Extract the (x, y) coordinate from the center of the cell holding the provided text.  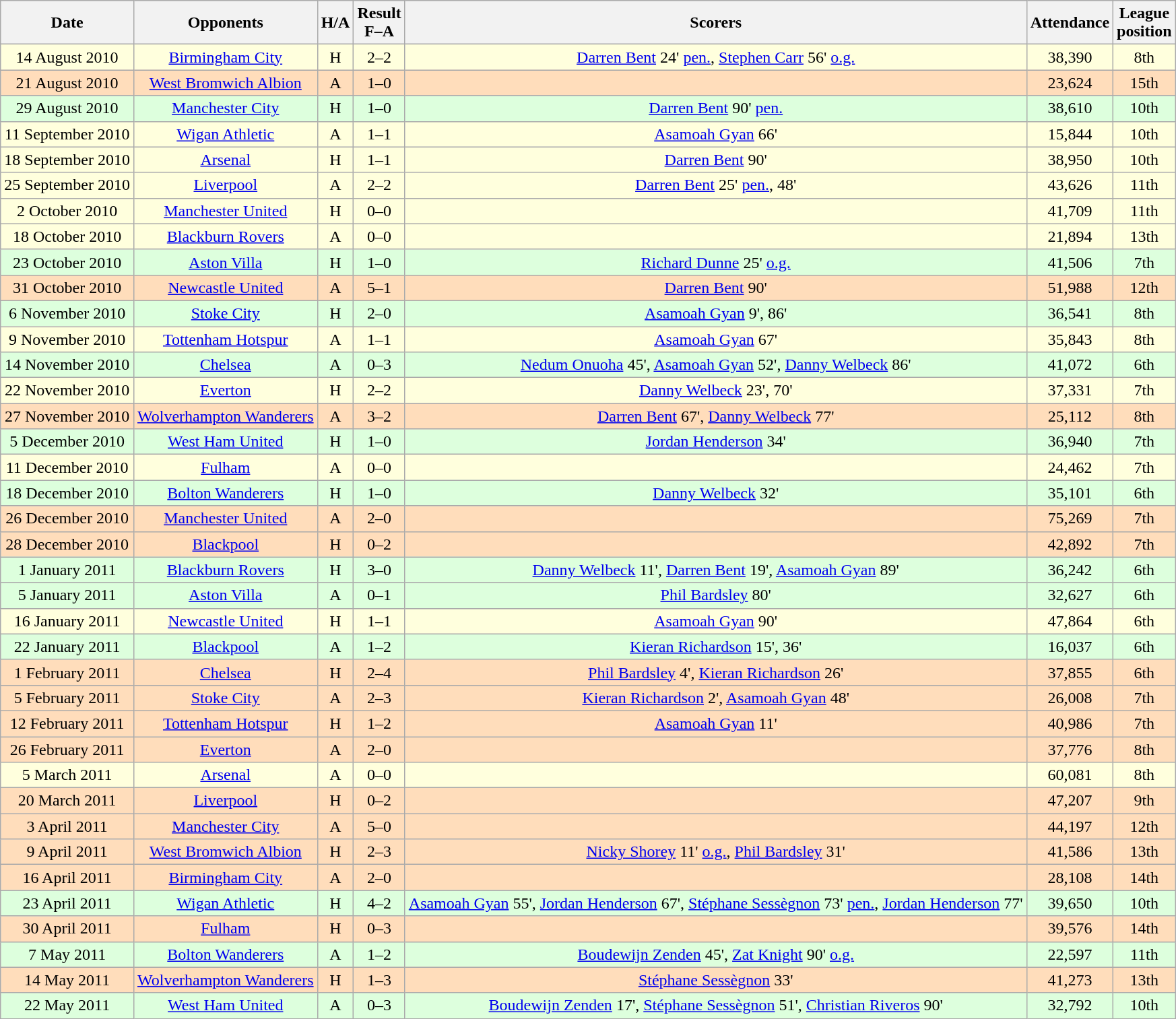
41,709 (1070, 211)
15th (1144, 83)
47,207 (1070, 801)
22,597 (1070, 954)
Richard Dunne 25' o.g. (715, 262)
42,892 (1070, 544)
Danny Welbeck 11', Darren Bent 19', Asamoah Gyan 89' (715, 570)
Danny Welbeck 32' (715, 493)
20 March 2011 (67, 801)
5–1 (379, 288)
Asamoah Gyan 11' (715, 723)
Asamoah Gyan 90' (715, 621)
12 February 2011 (67, 723)
Boudewijn Zenden 17', Stéphane Sessègnon 51', Christian Riveros 90' (715, 1006)
9 November 2010 (67, 339)
36,541 (1070, 313)
35,101 (1070, 493)
5–0 (379, 826)
23 April 2011 (67, 903)
5 December 2010 (67, 442)
11 December 2010 (67, 467)
26 February 2011 (67, 750)
4–2 (379, 903)
9th (1144, 801)
Boudewijn Zenden 45', Zat Knight 90' o.g. (715, 954)
1–3 (379, 980)
ResultF–A (379, 23)
47,864 (1070, 621)
38,950 (1070, 160)
3–0 (379, 570)
2–4 (379, 672)
22 January 2011 (67, 647)
32,792 (1070, 1006)
28 December 2010 (67, 544)
15,844 (1070, 134)
28,108 (1070, 878)
9 April 2011 (67, 852)
32,627 (1070, 595)
26,008 (1070, 698)
18 September 2010 (67, 160)
7 May 2011 (67, 954)
31 October 2010 (67, 288)
38,610 (1070, 108)
44,197 (1070, 826)
1 January 2011 (67, 570)
Darren Bent 90' pen. (715, 108)
16 April 2011 (67, 878)
24,462 (1070, 467)
Asamoah Gyan 66' (715, 134)
14 November 2010 (67, 365)
Attendance (1070, 23)
22 May 2011 (67, 1006)
41,273 (1070, 980)
35,843 (1070, 339)
3 April 2011 (67, 826)
Asamoah Gyan 9', 86' (715, 313)
Asamoah Gyan 67' (715, 339)
3–2 (379, 416)
H/A (335, 23)
5 March 2011 (67, 775)
60,081 (1070, 775)
Nedum Onuoha 45', Asamoah Gyan 52', Danny Welbeck 86' (715, 365)
Darren Bent 24' pen., Stephen Carr 56' o.g. (715, 57)
30 April 2011 (67, 929)
11 September 2010 (67, 134)
41,072 (1070, 365)
0–1 (379, 595)
Asamoah Gyan 55', Jordan Henderson 67', Stéphane Sessègnon 73' pen., Jordan Henderson 77' (715, 903)
21 August 2010 (67, 83)
Nicky Shorey 11' o.g., Phil Bardsley 31' (715, 852)
25 September 2010 (67, 185)
22 November 2010 (67, 391)
39,576 (1070, 929)
5 February 2011 (67, 698)
Scorers (715, 23)
75,269 (1070, 519)
25,112 (1070, 416)
40,986 (1070, 723)
38,390 (1070, 57)
Phil Bardsley 4', Kieran Richardson 26' (715, 672)
Kieran Richardson 15', 36' (715, 647)
36,242 (1070, 570)
Stéphane Sessègnon 33' (715, 980)
Phil Bardsley 80' (715, 595)
Darren Bent 67', Danny Welbeck 77' (715, 416)
Danny Welbeck 23', 70' (715, 391)
1 February 2011 (67, 672)
14 August 2010 (67, 57)
41,586 (1070, 852)
18 October 2010 (67, 236)
21,894 (1070, 236)
51,988 (1070, 288)
39,650 (1070, 903)
36,940 (1070, 442)
41,506 (1070, 262)
5 January 2011 (67, 595)
29 August 2010 (67, 108)
16 January 2011 (67, 621)
23,624 (1070, 83)
27 November 2010 (67, 416)
Kieran Richardson 2', Asamoah Gyan 48' (715, 698)
14 May 2011 (67, 980)
Opponents (225, 23)
2 October 2010 (67, 211)
43,626 (1070, 185)
23 October 2010 (67, 262)
18 December 2010 (67, 493)
37,855 (1070, 672)
Leagueposition (1144, 23)
Darren Bent 25' pen., 48' (715, 185)
6 November 2010 (67, 313)
37,776 (1070, 750)
26 December 2010 (67, 519)
37,331 (1070, 391)
Date (67, 23)
Jordan Henderson 34' (715, 442)
16,037 (1070, 647)
